Detect which cell encompasses the target text, then output its (X, Y) center coordinate. 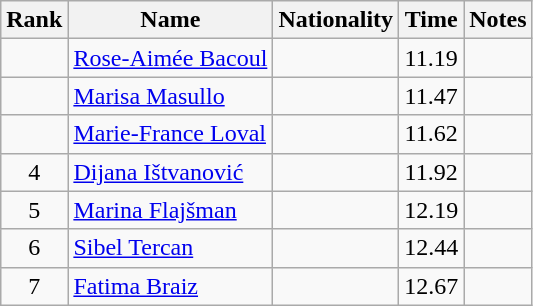
Marie-France Loval (170, 134)
11.19 (432, 58)
7 (34, 286)
12.44 (432, 248)
Marisa Masullo (170, 96)
Fatima Braiz (170, 286)
Nationality (336, 20)
12.67 (432, 286)
6 (34, 248)
Time (432, 20)
Dijana Ištvanović (170, 172)
Marina Flajšman (170, 210)
5 (34, 210)
11.47 (432, 96)
Notes (498, 20)
Sibel Tercan (170, 248)
11.62 (432, 134)
Name (170, 20)
12.19 (432, 210)
4 (34, 172)
Rank (34, 20)
11.92 (432, 172)
Rose-Aimée Bacoul (170, 58)
